From the cell containing the given text, extract its center point as [x, y] coordinate. 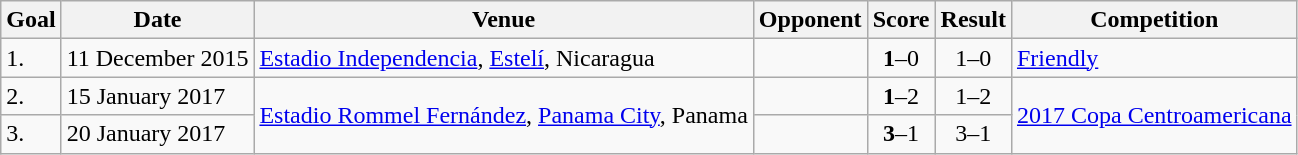
Estadio Independencia, Estelí, Nicaragua [504, 58]
Result [973, 20]
20 January 2017 [158, 134]
1. [31, 58]
Friendly [1154, 58]
Date [158, 20]
11 December 2015 [158, 58]
Score [901, 20]
15 January 2017 [158, 96]
2. [31, 96]
Estadio Rommel Fernández, Panama City, Panama [504, 115]
Goal [31, 20]
Competition [1154, 20]
Venue [504, 20]
Opponent [810, 20]
2017 Copa Centroamericana [1154, 115]
3. [31, 134]
